Provide the (X, Y) coordinate of the cell's center where the given text is located.  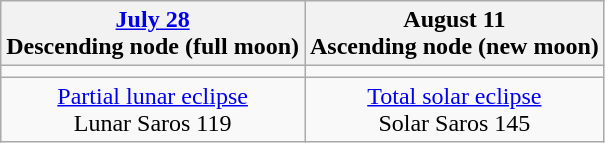
Total solar eclipseSolar Saros 145 (454, 110)
Partial lunar eclipseLunar Saros 119 (153, 110)
August 11Ascending node (new moon) (454, 34)
July 28Descending node (full moon) (153, 34)
